Locate the cell with the specified text and output its [X, Y] center coordinate. 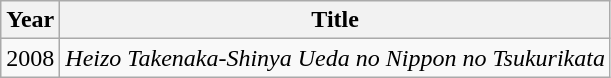
2008 [30, 58]
Heizo Takenaka-Shinya Ueda no Nippon no Tsukurikata [336, 58]
Year [30, 20]
Title [336, 20]
